For the text-containing cell, return its midpoint in (X, Y) coordinate format. 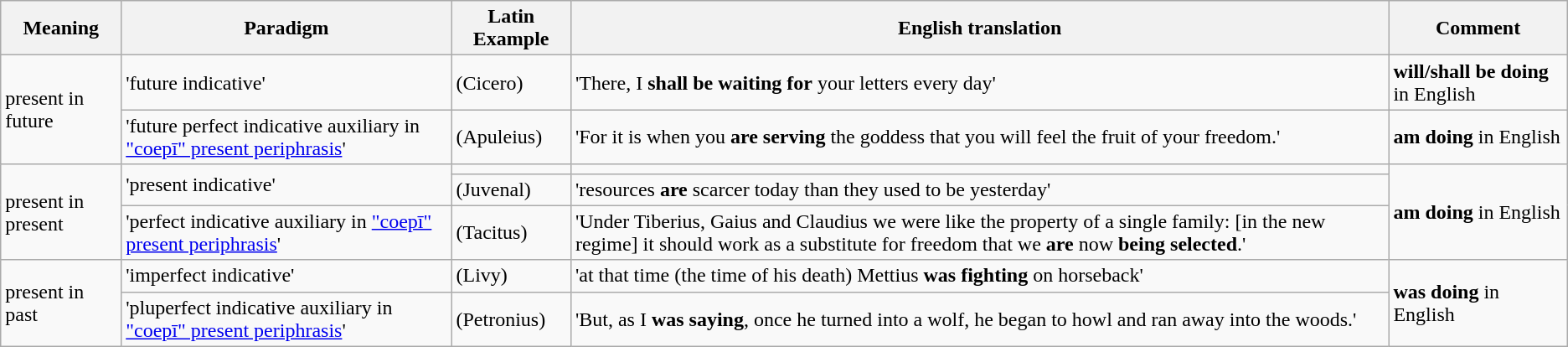
'at that time (the time of his death) Mettius was fighting on horseback' (979, 276)
(Petronius) (511, 319)
(Cicero) (511, 82)
'resources are scarcer today than they used to be yesterday' (979, 189)
'present indicative' (286, 184)
Meaning (61, 28)
Paradigm (286, 28)
'imperfect indicative' (286, 276)
'future indicative' (286, 82)
'perfect indicative auxiliary in "coepī" present periphrasis' (286, 233)
English translation (979, 28)
present in past (61, 303)
(Livy) (511, 276)
present in present (61, 212)
'For it is when you are serving the goddess that you will feel the fruit of your freedom.' (979, 137)
(Tacitus) (511, 233)
'But, as I was saying, once he turned into a wolf, he began to howl and ran away into the woods.' (979, 319)
will/shall be doing in English (1478, 82)
(Juvenal) (511, 189)
'There, I shall be waiting for your letters every day' (979, 82)
was doing in English (1478, 303)
Latin Example (511, 28)
(Apuleius) (511, 137)
'future perfect indicative auxiliary in "coepī" present periphrasis' (286, 137)
present in future (61, 110)
Comment (1478, 28)
'pluperfect indicative auxiliary in "coepī" present periphrasis' (286, 319)
